Pinpoint the cell where the given text exists, returning its (X, Y) midpoint coordinate. 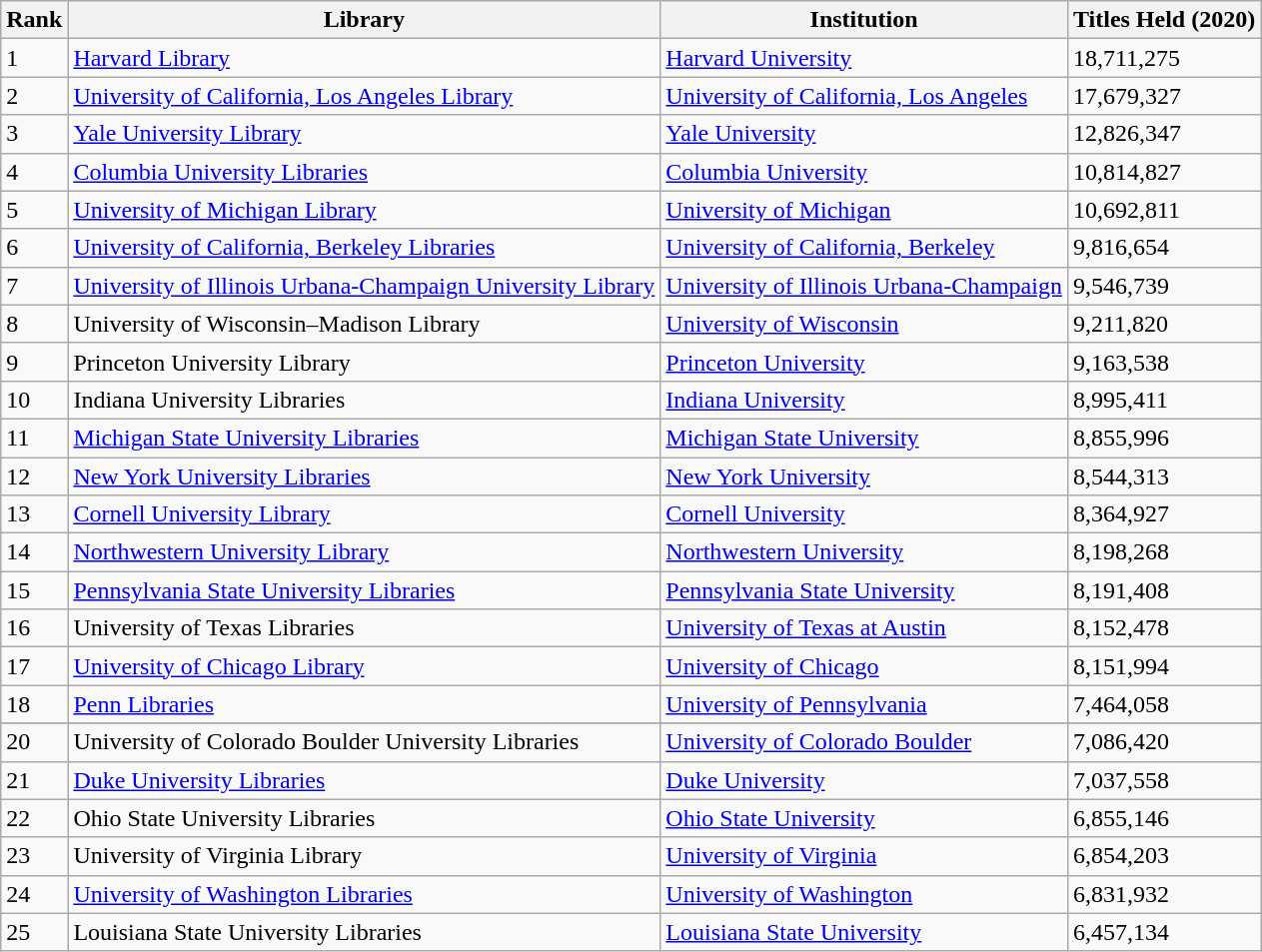
22 (34, 818)
6,457,134 (1163, 932)
University of Wisconsin (864, 324)
University of California, Berkeley Libraries (364, 248)
13 (34, 514)
1 (34, 58)
8 (34, 324)
Pennsylvania State University Libraries (364, 590)
University of Colorado Boulder (864, 742)
University of Illinois Urbana-Champaign University Library (364, 286)
12,826,347 (1163, 134)
10,692,811 (1163, 210)
Louisiana State University Libraries (364, 932)
8,855,996 (1163, 438)
2 (34, 96)
20 (34, 742)
Rank (34, 20)
Ohio State University (864, 818)
18 (34, 704)
8,151,994 (1163, 666)
11 (34, 438)
Princeton University Library (364, 362)
3 (34, 134)
Library (364, 20)
University of Michigan (864, 210)
University of Pennsylvania (864, 704)
University of Michigan Library (364, 210)
23 (34, 856)
University of Texas at Austin (864, 628)
University of Chicago Library (364, 666)
18,711,275 (1163, 58)
Louisiana State University (864, 932)
4 (34, 172)
8,995,411 (1163, 400)
University of Virginia (864, 856)
8,544,313 (1163, 476)
University of Chicago (864, 666)
7 (34, 286)
5 (34, 210)
7,464,058 (1163, 704)
7,086,420 (1163, 742)
8,198,268 (1163, 552)
Ohio State University Libraries (364, 818)
Harvard Library (364, 58)
7,037,558 (1163, 780)
New York University (864, 476)
15 (34, 590)
Penn Libraries (364, 704)
Columbia University (864, 172)
University of Wisconsin–Madison Library (364, 324)
University of California, Los Angeles Library (364, 96)
17,679,327 (1163, 96)
Northwestern University Library (364, 552)
12 (34, 476)
Harvard University (864, 58)
University of California, Los Angeles (864, 96)
9,546,739 (1163, 286)
6,854,203 (1163, 856)
Duke University (864, 780)
25 (34, 932)
9,163,538 (1163, 362)
University of Washington Libraries (364, 894)
Institution (864, 20)
6 (34, 248)
24 (34, 894)
Indiana University Libraries (364, 400)
Yale University (864, 134)
New York University Libraries (364, 476)
6,831,932 (1163, 894)
University of Washington (864, 894)
Titles Held (2020) (1163, 20)
8,364,927 (1163, 514)
University of Colorado Boulder University Libraries (364, 742)
8,191,408 (1163, 590)
Yale University Library (364, 134)
Columbia University Libraries (364, 172)
8,152,478 (1163, 628)
Michigan State University Libraries (364, 438)
University of Virginia Library (364, 856)
14 (34, 552)
Duke University Libraries (364, 780)
16 (34, 628)
Pennsylvania State University (864, 590)
University of California, Berkeley (864, 248)
9,211,820 (1163, 324)
Northwestern University (864, 552)
9 (34, 362)
21 (34, 780)
10 (34, 400)
Cornell University Library (364, 514)
University of Texas Libraries (364, 628)
9,816,654 (1163, 248)
17 (34, 666)
Princeton University (864, 362)
6,855,146 (1163, 818)
University of Illinois Urbana-Champaign (864, 286)
10,814,827 (1163, 172)
Indiana University (864, 400)
Michigan State University (864, 438)
Cornell University (864, 514)
